Locate the cell with the specified text and output its (X, Y) center coordinate. 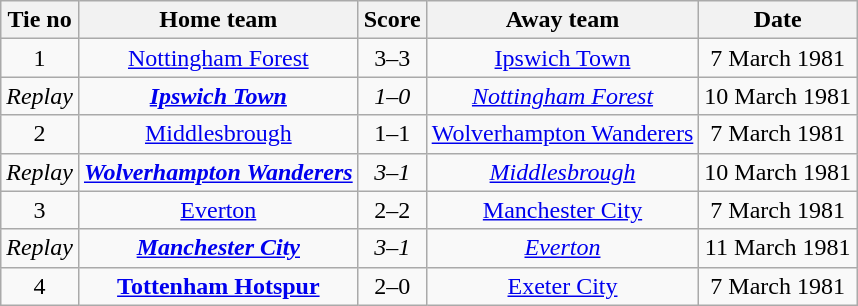
3 (40, 210)
Exeter City (562, 286)
2–2 (392, 210)
3–3 (392, 58)
2–0 (392, 286)
1–1 (392, 134)
1–0 (392, 96)
11 March 1981 (778, 248)
Score (392, 20)
Date (778, 20)
1 (40, 58)
Away team (562, 20)
2 (40, 134)
4 (40, 286)
Tie no (40, 20)
Tottenham Hotspur (218, 286)
Home team (218, 20)
